Identify which cell holds the provided text, then report its (x, y) central coordinate. 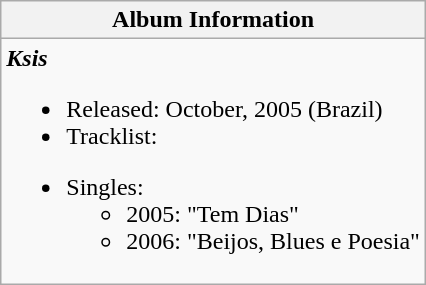
Album Information (214, 20)
KsisReleased: October, 2005 (Brazil)Tracklist:Singles:2005: "Tem Dias"2006: "Beijos, Blues e Poesia" (214, 162)
